Capture the cell that displays the provided text and extract its [x, y] central coordinate. 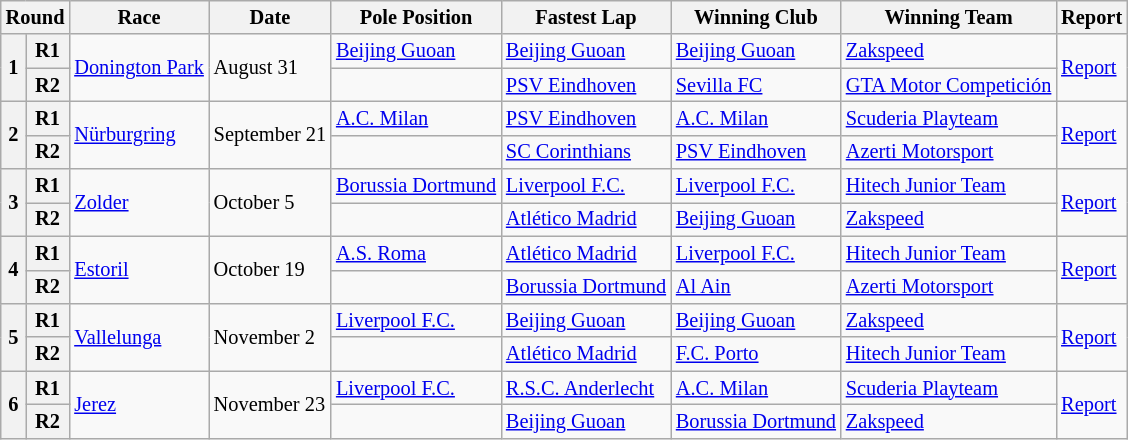
Fastest Lap [586, 17]
October 5 [270, 202]
A.S. Roma [416, 253]
4 [14, 270]
R.S.C. Anderlecht [586, 388]
2 [14, 134]
August 31 [270, 68]
GTA Motor Competición [948, 85]
November 23 [270, 404]
Vallelunga [138, 336]
3 [14, 202]
Estoril [138, 270]
Nürburgring [138, 134]
5 [14, 336]
SC Corinthians [586, 152]
Date [270, 17]
November 2 [270, 336]
F.C. Porto [756, 354]
1 [14, 68]
Winning Club [756, 17]
Al Ain [756, 287]
Sevilla FC [756, 85]
Winning Team [948, 17]
October 19 [270, 270]
Round [36, 17]
September 21 [270, 134]
Pole Position [416, 17]
6 [14, 404]
Zolder [138, 202]
Donington Park [138, 68]
Jerez [138, 404]
Race [138, 17]
